Extract the [X, Y] coordinate from the center of the cell holding the provided text.  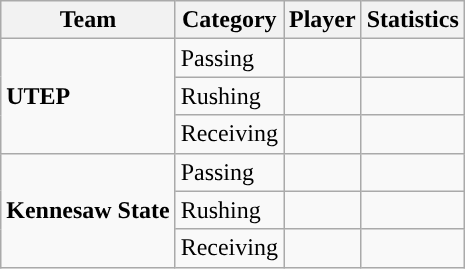
Category [229, 20]
Player [323, 20]
UTEP [88, 96]
Kennesaw State [88, 210]
Statistics [412, 20]
Team [88, 20]
